Detect which cell encompasses the target text, then output its (X, Y) center coordinate. 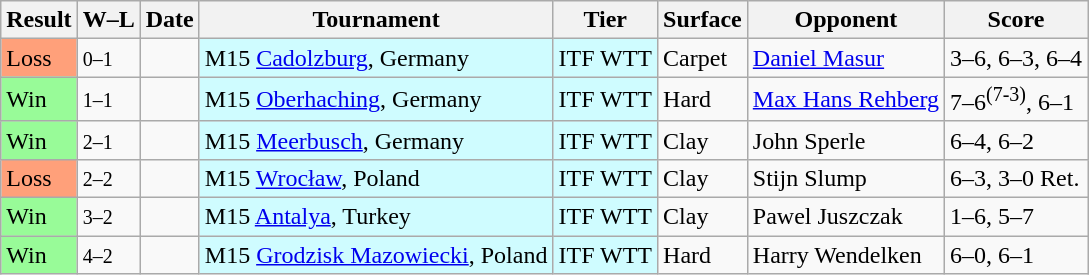
Opponent (846, 20)
1–6, 5–7 (1016, 217)
Tournament (376, 20)
M15 Oberhaching, Germany (376, 100)
6–0, 6–1 (1016, 255)
M15 Antalya, Turkey (376, 217)
Surface (703, 20)
Stijn Slump (846, 178)
3–2 (108, 217)
M15 Wrocław, Poland (376, 178)
Tier (606, 20)
M15 Cadolzburg, Germany (376, 58)
6–3, 3–0 Ret. (1016, 178)
Pawel Juszczak (846, 217)
4–2 (108, 255)
Date (170, 20)
Score (1016, 20)
Harry Wendelken (846, 255)
6–4, 6–2 (1016, 140)
2–2 (108, 178)
Carpet (703, 58)
1–1 (108, 100)
John Sperle (846, 140)
Max Hans Rehberg (846, 100)
Daniel Masur (846, 58)
3–6, 6–3, 6–4 (1016, 58)
7–6(7-3), 6–1 (1016, 100)
Result (39, 20)
2–1 (108, 140)
M15 Grodzisk Mazowiecki, Poland (376, 255)
M15 Meerbusch, Germany (376, 140)
W–L (108, 20)
0–1 (108, 58)
